Detect which cell encompasses the target text, then output its [x, y] center coordinate. 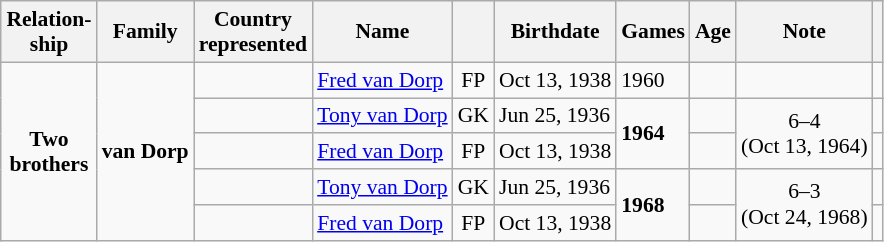
1968 [653, 204]
Note [804, 32]
van Dorp [146, 151]
6–3 (Oct 24, 1968) [804, 204]
Age [713, 32]
1964 [653, 134]
1960 [653, 80]
Birthdate [555, 32]
Relation-ship [48, 32]
Countryrepresented [253, 32]
Games [653, 32]
Twobrothers [48, 151]
Name [382, 32]
6–4 (Oct 13, 1964) [804, 134]
Family [146, 32]
